Return the [x, y] coordinate for the center point of the cell that contains the specified text.  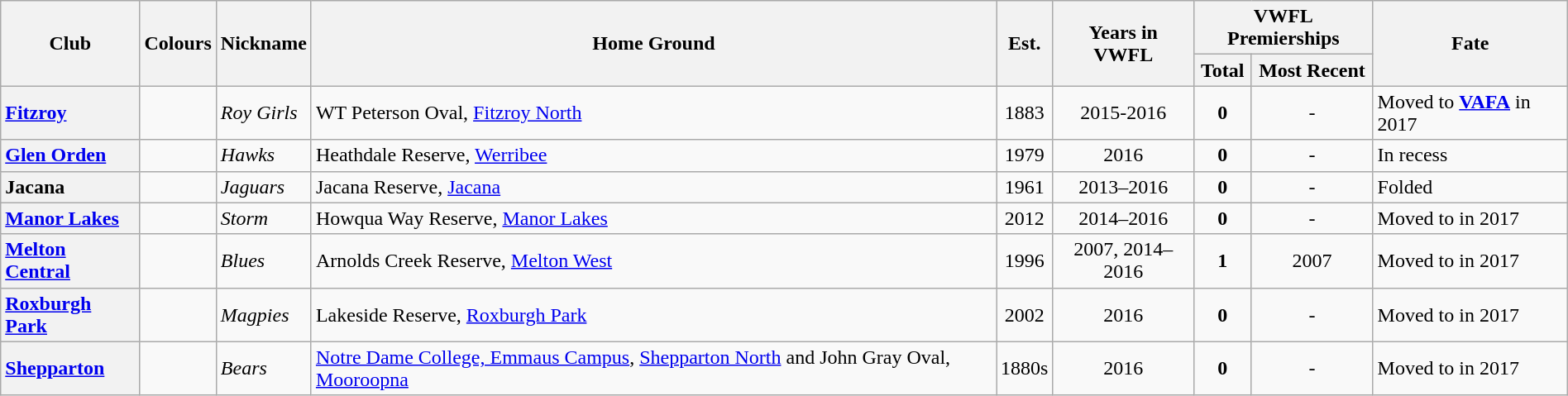
Nickname [263, 43]
Colours [178, 43]
Hawks [263, 155]
Years in VWFL [1123, 43]
Total [1222, 70]
Howqua Way Reserve, Manor Lakes [653, 218]
VWFL Premierships [1284, 28]
Bears [263, 369]
Shepparton [70, 369]
Magpies [263, 314]
Moved to VAFA in 2017 [1470, 112]
Jaguars [263, 187]
2013–2016 [1123, 187]
Most Recent [1312, 70]
2014–2016 [1123, 218]
1883 [1025, 112]
Club [70, 43]
2007, 2014–2016 [1123, 261]
2007 [1312, 261]
Jacana Reserve, Jacana [653, 187]
1 [1222, 261]
Folded [1470, 187]
Lakeside Reserve, Roxburgh Park [653, 314]
Roxburgh Park [70, 314]
Est. [1025, 43]
1996 [1025, 261]
Glen Orden [70, 155]
Fitzroy [70, 112]
1979 [1025, 155]
Fate [1470, 43]
Storm [263, 218]
Home Ground [653, 43]
1961 [1025, 187]
2012 [1025, 218]
Notre Dame College, Emmaus Campus, Shepparton North and John Gray Oval, Mooroopna [653, 369]
Roy Girls [263, 112]
Heathdale Reserve, Werribee [653, 155]
WT Peterson Oval, Fitzroy North [653, 112]
Arnolds Creek Reserve, Melton West [653, 261]
2002 [1025, 314]
Manor Lakes [70, 218]
1880s [1025, 369]
Melton Central [70, 261]
Jacana [70, 187]
2015-2016 [1123, 112]
In recess [1470, 155]
Blues [263, 261]
